Return the (X, Y) coordinate for the center point of the cell that contains the specified text.  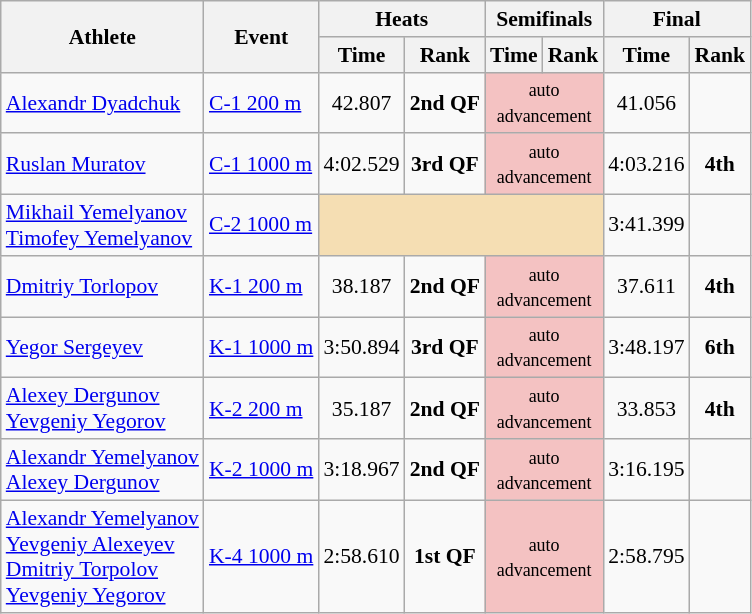
3:16.195 (646, 470)
3:50.894 (361, 348)
K-1 200 m (261, 286)
K-4 1000 m (261, 556)
C-1 200 m (261, 102)
Alexey DergunovYevgeniy Yegorov (102, 408)
Final (676, 19)
K-1 1000 m (261, 348)
4:02.529 (361, 164)
41.056 (646, 102)
Event (261, 36)
3:48.197 (646, 348)
2:58.610 (361, 556)
Heats (402, 19)
Dmitriy Torlopov (102, 286)
1st QF (445, 556)
Mikhail YemelyanovTimofey Yemelyanov (102, 226)
Ruslan Muratov (102, 164)
K-2 1000 m (261, 470)
Semifinals (544, 19)
2:58.795 (646, 556)
Athlete (102, 36)
Yegor Sergeyev (102, 348)
33.853 (646, 408)
37.611 (646, 286)
Alexandr YemelyanovYevgeniy AlexeyevDmitriy TorpolovYevgeniy Yegorov (102, 556)
C-2 1000 m (261, 226)
Alexandr Dyadchuk (102, 102)
42.807 (361, 102)
38.187 (361, 286)
35.187 (361, 408)
C-1 1000 m (261, 164)
K-2 200 m (261, 408)
3:41.399 (646, 226)
Alexandr YemelyanovAlexey Dergunov (102, 470)
6th (720, 348)
3:18.967 (361, 470)
4:03.216 (646, 164)
